Find where the given text appears and provide that cell's center as (X, Y) coordinate. 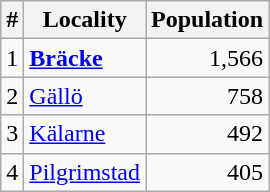
Bräcke (85, 58)
Population (208, 20)
1,566 (208, 58)
758 (208, 96)
# (12, 20)
Kälarne (85, 134)
3 (12, 134)
2 (12, 96)
Gällö (85, 96)
492 (208, 134)
Pilgrimstad (85, 172)
Locality (85, 20)
4 (12, 172)
405 (208, 172)
1 (12, 58)
